Output the [X, Y] coordinate of the center of the cell containing the given text.  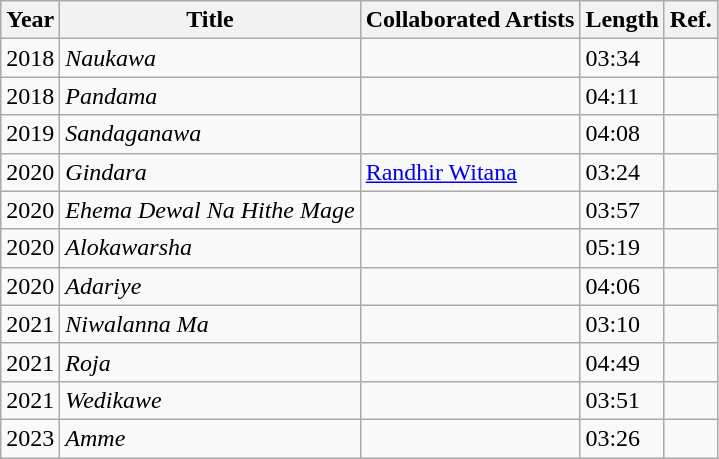
Randhir Witana [470, 172]
Title [210, 20]
03:26 [622, 438]
Length [622, 20]
2019 [30, 134]
Niwalanna Ma [210, 324]
Adariye [210, 286]
03:10 [622, 324]
03:24 [622, 172]
Alokawarsha [210, 248]
Year [30, 20]
05:19 [622, 248]
03:34 [622, 58]
Roja [210, 362]
Collaborated Artists [470, 20]
04:11 [622, 96]
Ehema Dewal Na Hithe Mage [210, 210]
Sandaganawa [210, 134]
Pandama [210, 96]
04:06 [622, 286]
2023 [30, 438]
03:51 [622, 400]
Ref. [690, 20]
Naukawa [210, 58]
Wedikawe [210, 400]
Amme [210, 438]
04:49 [622, 362]
03:57 [622, 210]
Gindara [210, 172]
04:08 [622, 134]
